Capture the cell that displays the provided text and extract its [x, y] central coordinate. 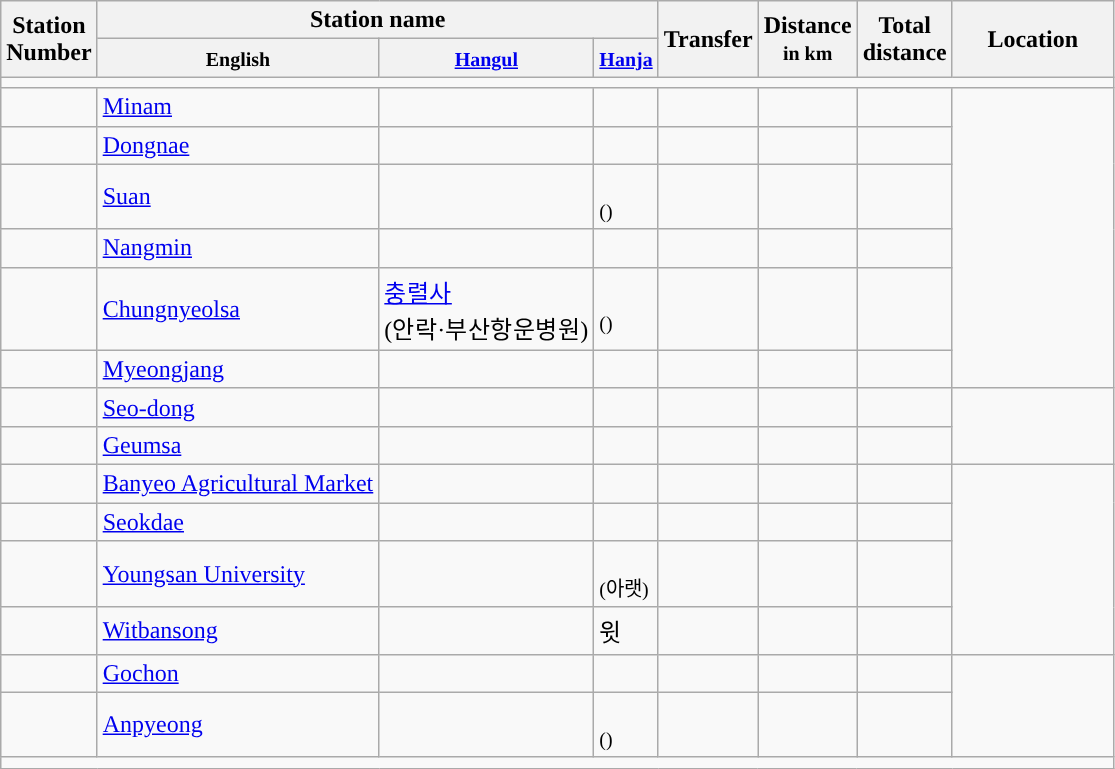
Seokdae [238, 521]
StationNumber [49, 39]
Distancein km [808, 39]
(아랫) [626, 574]
Youngsan University [238, 574]
Totaldistance [904, 39]
Anpyeong [238, 724]
윗 [626, 630]
Witbansong [238, 630]
Dongnae [238, 145]
Hanja [626, 58]
English [238, 58]
Chungnyeolsa [238, 308]
Nangmin [238, 248]
Suan [238, 196]
Transfer [708, 39]
충렬사(안락·부산항운병원) [486, 308]
Banyeo Agricultural Market [238, 483]
Location [1032, 39]
Hangul [486, 58]
Geumsa [238, 445]
Seo-dong [238, 407]
Gochon [238, 673]
Myeongjang [238, 369]
Station name [378, 20]
Minam [238, 107]
